Search for the cell housing the specified text and yield its (X, Y) center coordinate. 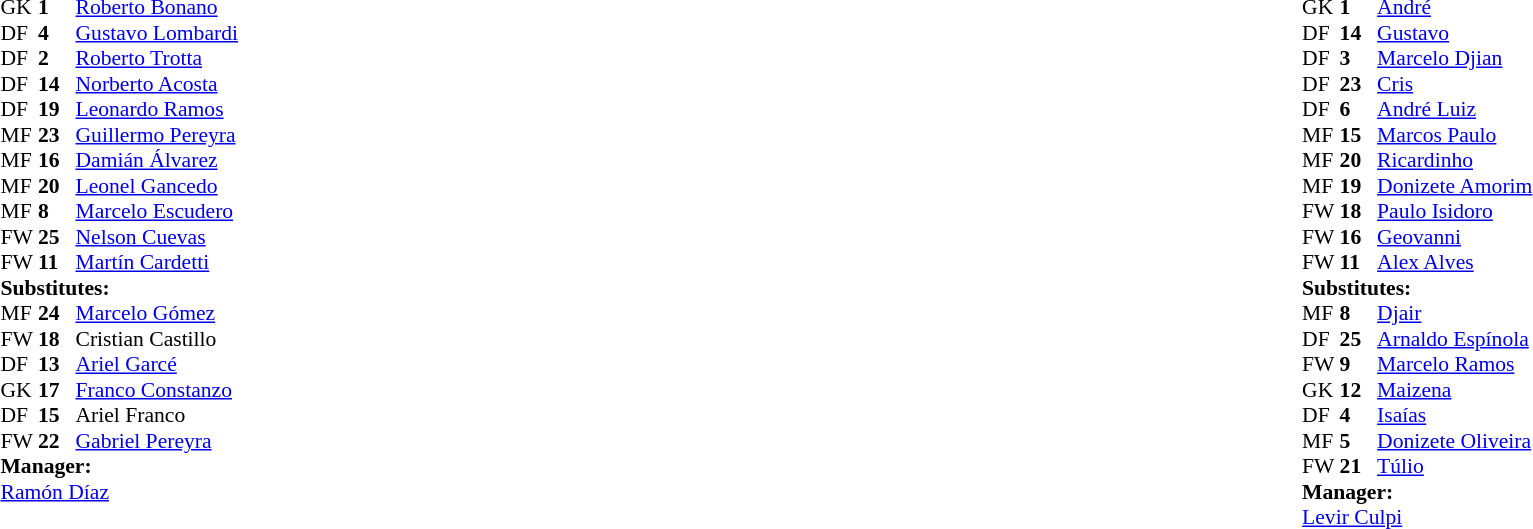
24 (57, 313)
Martín Cardetti (157, 263)
Túlio (1454, 467)
Ariel Garcé (157, 365)
Djair (1454, 313)
Marcelo Escudero (157, 211)
Damián Álvarez (157, 161)
3 (1359, 59)
Marcelo Djian (1454, 59)
Roberto Trotta (157, 59)
13 (57, 365)
Ricardinho (1454, 161)
Cristian Castillo (157, 339)
Gustavo (1454, 33)
Alex Alves (1454, 263)
Ariel Franco (157, 415)
Leonel Gancedo (157, 186)
17 (57, 390)
Franco Constanzo (157, 390)
2 (57, 59)
Arnaldo Espínola (1454, 339)
21 (1359, 467)
Nelson Cuevas (157, 237)
Isaías (1454, 415)
Marcelo Gómez (157, 313)
Maizena (1454, 390)
Ramón Díaz (118, 492)
Cris (1454, 84)
Marcos Paulo (1454, 135)
5 (1359, 441)
Geovanni (1454, 237)
Norberto Acosta (157, 84)
Gustavo Lombardi (157, 33)
Marcelo Ramos (1454, 365)
Donizete Oliveira (1454, 441)
André Luiz (1454, 109)
Donizete Amorim (1454, 186)
Gabriel Pereyra (157, 441)
12 (1359, 390)
Leonardo Ramos (157, 109)
Guillermo Pereyra (157, 135)
6 (1359, 109)
9 (1359, 365)
Paulo Isidoro (1454, 211)
22 (57, 441)
